Capture the cell that displays the provided text and extract its (X, Y) central coordinate. 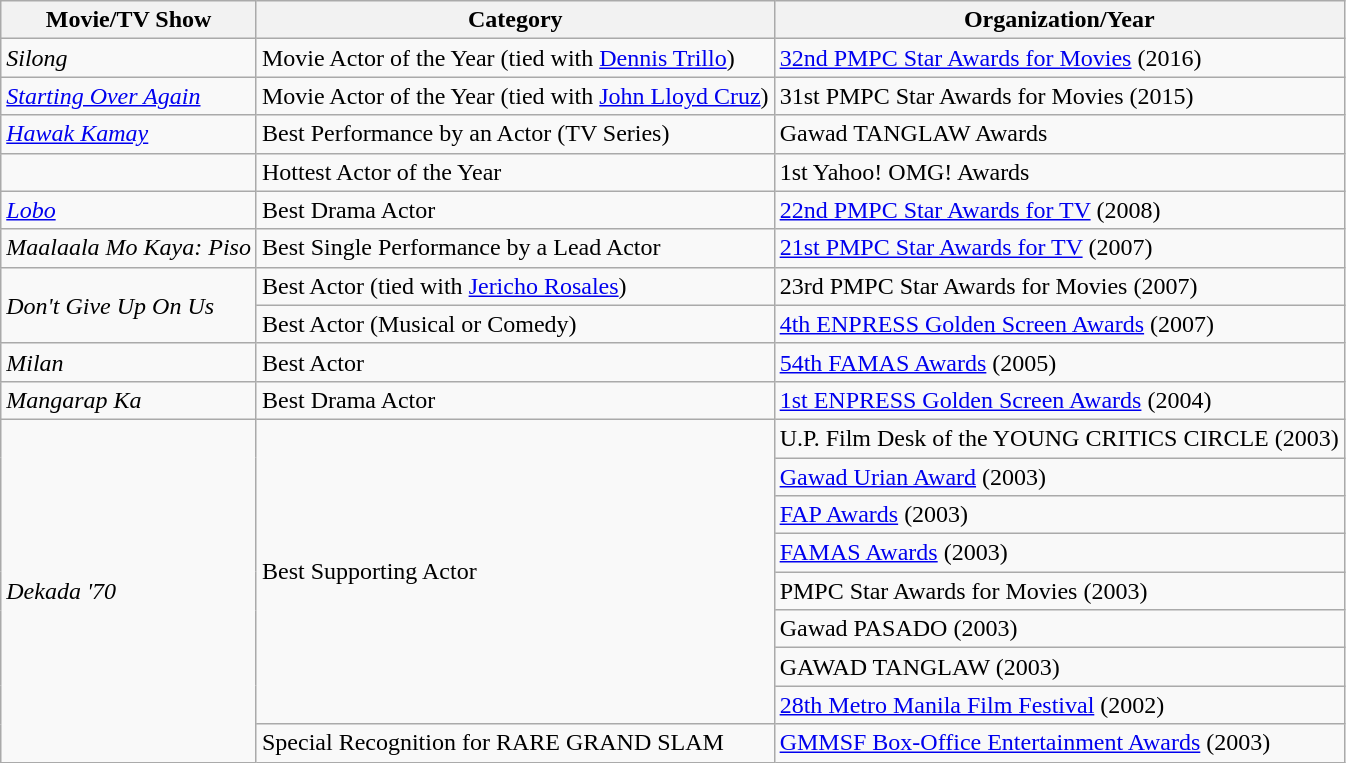
28th Metro Manila Film Festival (2002) (1059, 705)
1st Yahoo! OMG! Awards (1059, 172)
54th FAMAS Awards (2005) (1059, 362)
1st ENPRESS Golden Screen Awards (2004) (1059, 400)
Movie/TV Show (129, 20)
Don't Give Up On Us (129, 305)
21st PMPC Star Awards for TV (2007) (1059, 248)
GAWAD TANGLAW (2003) (1059, 667)
Best Actor (515, 362)
Best Supporting Actor (515, 571)
Best Performance by an Actor (TV Series) (515, 134)
Best Single Performance by a Lead Actor (515, 248)
Gawad PASADO (2003) (1059, 629)
Gawad Urian Award (2003) (1059, 477)
32nd PMPC Star Awards for Movies (2016) (1059, 58)
22nd PMPC Star Awards for TV (2008) (1059, 210)
Movie Actor of the Year (tied with Dennis Trillo) (515, 58)
Movie Actor of the Year (tied with John Lloyd Cruz) (515, 96)
Milan (129, 362)
FAMAS Awards (2003) (1059, 553)
31st PMPC Star Awards for Movies (2015) (1059, 96)
Hawak Kamay (129, 134)
Lobo (129, 210)
Special Recognition for RARE GRAND SLAM (515, 743)
Organization/Year (1059, 20)
Maalaala Mo Kaya: Piso (129, 248)
4th ENPRESS Golden Screen Awards (2007) (1059, 324)
PMPC Star Awards for Movies (2003) (1059, 591)
Best Actor (tied with Jericho Rosales) (515, 286)
Best Actor (Musical or Comedy) (515, 324)
Silong (129, 58)
FAP Awards (2003) (1059, 515)
GMMSF Box-Office Entertainment Awards (2003) (1059, 743)
Dekada '70 (129, 590)
Category (515, 20)
Mangarap Ka (129, 400)
Hottest Actor of the Year (515, 172)
U.P. Film Desk of the YOUNG CRITICS CIRCLE (2003) (1059, 438)
Gawad TANGLAW Awards (1059, 134)
Starting Over Again (129, 96)
23rd PMPC Star Awards for Movies (2007) (1059, 286)
